Return (x, y) of the center of cell containing provided text 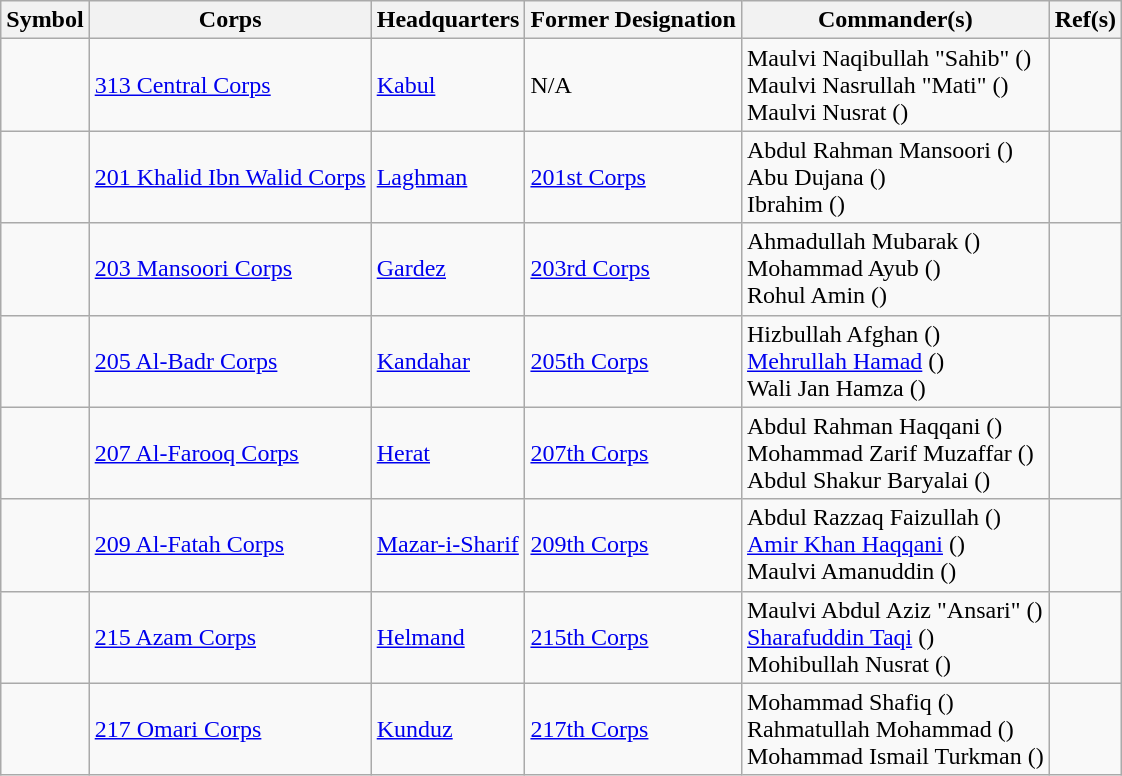
Hizbullah Afghan () Mehrullah Hamad ()Wali Jan Hamza () (895, 361)
Gardez (448, 269)
Kunduz (448, 729)
209th Corps (634, 545)
205th Corps (634, 361)
Herat (448, 453)
Kandahar (448, 361)
215 Azam Corps (230, 637)
201st Corps (634, 177)
Helmand (448, 637)
215th Corps (634, 637)
Mohammad Shafiq ()Rahmatullah Mohammad ()Mohammad Ismail Turkman () (895, 729)
Ref(s) (1085, 20)
Maulvi Abdul Aziz "Ansari" ()Sharafuddin Taqi ()Mohibullah Nusrat () (895, 637)
203 Mansoori Corps (230, 269)
Abdul Rahman Mansoori ()Abu Dujana ()Ibrahim () (895, 177)
Abdul Razzaq Faizullah ()Amir Khan Haqqani ()Maulvi Amanuddin () (895, 545)
203rd Corps (634, 269)
207th Corps (634, 453)
Abdul Rahman Haqqani () Mohammad Zarif Muzaffar ()Abdul Shakur Baryalai () (895, 453)
Former Designation (634, 20)
Headquarters (448, 20)
Corps (230, 20)
Ahmadullah Mubarak ()Mohammad Ayub ()Rohul Amin () (895, 269)
Mazar-i-Sharif (448, 545)
Laghman (448, 177)
217th Corps (634, 729)
209 Al-Fatah Corps (230, 545)
207 Al-Farooq Corps (230, 453)
Commander(s) (895, 20)
Kabul (448, 85)
Maulvi Naqibullah "Sahib" ()Maulvi Nasrullah "Mati" ()Maulvi Nusrat () (895, 85)
201 Khalid Ibn Walid Corps (230, 177)
Symbol (45, 20)
313 Central Corps (230, 85)
N/A (634, 85)
217 Omari Corps (230, 729)
205 Al-Badr Corps (230, 361)
